Determine the (X, Y) coordinate at the center of the cell enclosing the given text.  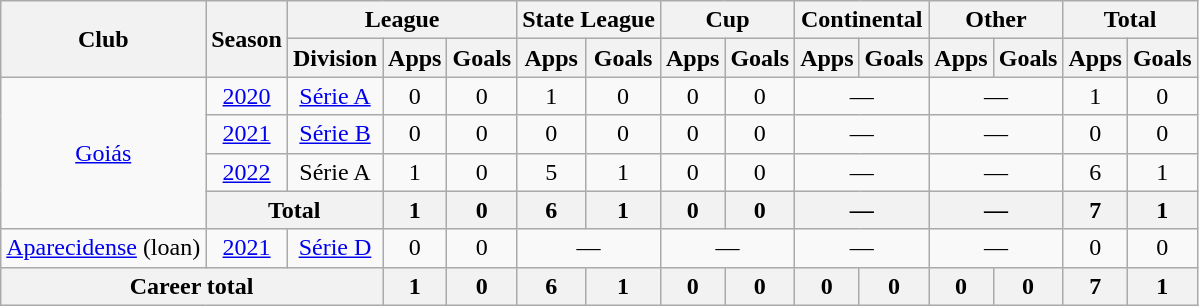
2022 (247, 172)
Other (996, 20)
Série D (334, 248)
Season (247, 39)
League (402, 20)
Cup (727, 20)
5 (552, 172)
Goiás (104, 153)
Division (334, 58)
Série B (334, 134)
Aparecidense (loan) (104, 248)
2020 (247, 96)
Continental (862, 20)
Career total (192, 286)
State League (589, 20)
Club (104, 39)
